Search for the cell housing the specified text and yield its (x, y) center coordinate. 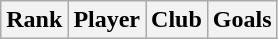
Rank (34, 20)
Club (177, 20)
Goals (242, 20)
Player (107, 20)
